Pinpoint the cell where the given text exists, returning its [x, y] midpoint coordinate. 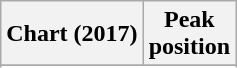
Chart (2017) [72, 34]
Peak position [189, 34]
